Output the (X, Y) coordinate of the center of the cell containing the given text.  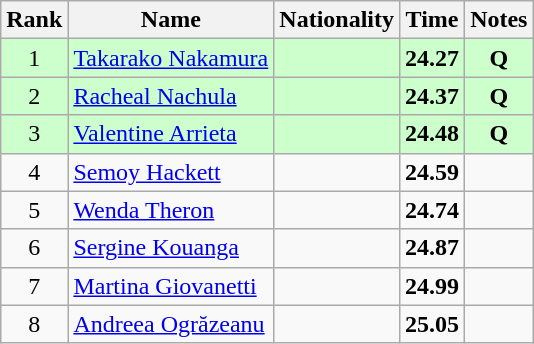
7 (34, 286)
24.48 (432, 134)
24.27 (432, 58)
5 (34, 210)
Takarako Nakamura (171, 58)
8 (34, 324)
Racheal Nachula (171, 96)
3 (34, 134)
Valentine Arrieta (171, 134)
Wenda Theron (171, 210)
Martina Giovanetti (171, 286)
Sergine Kouanga (171, 248)
24.99 (432, 286)
6 (34, 248)
2 (34, 96)
24.87 (432, 248)
Rank (34, 20)
Time (432, 20)
Name (171, 20)
Nationality (337, 20)
1 (34, 58)
24.59 (432, 172)
24.74 (432, 210)
25.05 (432, 324)
4 (34, 172)
Semoy Hackett (171, 172)
Notes (499, 20)
Andreea Ogrăzeanu (171, 324)
24.37 (432, 96)
